Determine the [X, Y] coordinate at the center of the cell enclosing the given text.  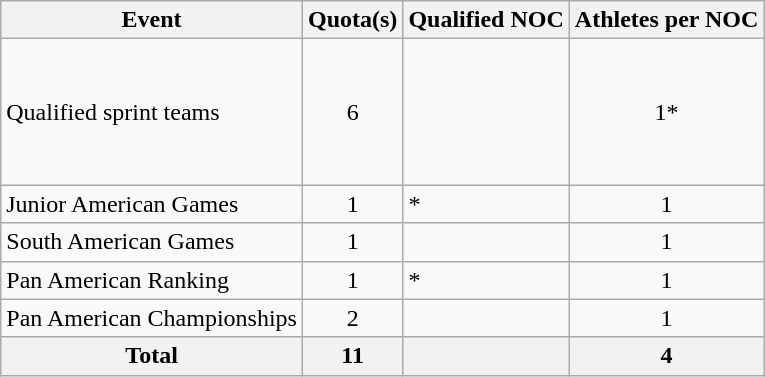
Event [152, 20]
6 [352, 112]
Pan American Ranking [152, 280]
Quota(s) [352, 20]
Junior American Games [152, 204]
4 [666, 356]
Pan American Championships [152, 318]
Qualified sprint teams [152, 112]
2 [352, 318]
11 [352, 356]
1* [666, 112]
Qualified NOC [486, 20]
Total [152, 356]
South American Games [152, 242]
Athletes per NOC [666, 20]
